Provide the [x, y] coordinate of the cell's center where the given text is located.  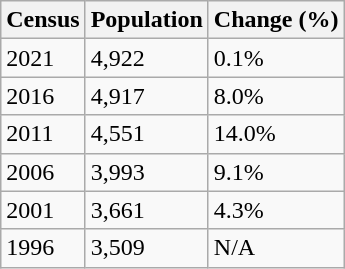
3,993 [146, 172]
4,551 [146, 134]
3,661 [146, 210]
3,509 [146, 248]
2001 [43, 210]
4,917 [146, 96]
8.0% [276, 96]
4,922 [146, 58]
14.0% [276, 134]
Change (%) [276, 20]
2006 [43, 172]
9.1% [276, 172]
N/A [276, 248]
Census [43, 20]
4.3% [276, 210]
2016 [43, 96]
0.1% [276, 58]
2021 [43, 58]
1996 [43, 248]
2011 [43, 134]
Population [146, 20]
